Provide the (x, y) coordinate of the cell's center where the given text is located.  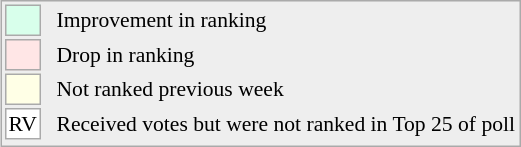
Drop in ranking (286, 55)
RV (23, 124)
Received votes but were not ranked in Top 25 of poll (286, 124)
Improvement in ranking (286, 20)
Not ranked previous week (286, 90)
